Identify which cell holds the provided text, then report its (X, Y) central coordinate. 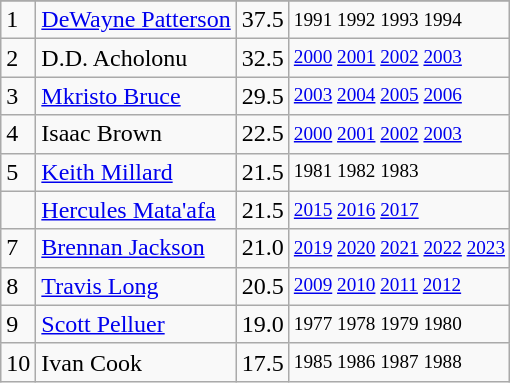
21.0 (262, 248)
1981 1982 1983 (399, 172)
22.5 (262, 134)
Travis Long (136, 286)
9 (18, 324)
8 (18, 286)
2 (18, 58)
Scott Pelluer (136, 324)
3 (18, 96)
2019 2020 2021 2022 2023 (399, 248)
29.5 (262, 96)
10 (18, 362)
DeWayne Patterson (136, 20)
2003 2004 2005 2006 (399, 96)
1977 1978 1979 1980 (399, 324)
4 (18, 134)
37.5 (262, 20)
Keith Millard (136, 172)
1 (18, 20)
1985 1986 1987 1988 (399, 362)
1991 1992 1993 1994 (399, 20)
2015 2016 2017 (399, 210)
2009 2010 2011 2012 (399, 286)
32.5 (262, 58)
5 (18, 172)
19.0 (262, 324)
Isaac Brown (136, 134)
Hercules Mata'afa (136, 210)
Mkristo Bruce (136, 96)
Brennan Jackson (136, 248)
20.5 (262, 286)
17.5 (262, 362)
Ivan Cook (136, 362)
D.D. Acholonu (136, 58)
7 (18, 248)
